Capture the cell that displays the provided text and extract its (X, Y) central coordinate. 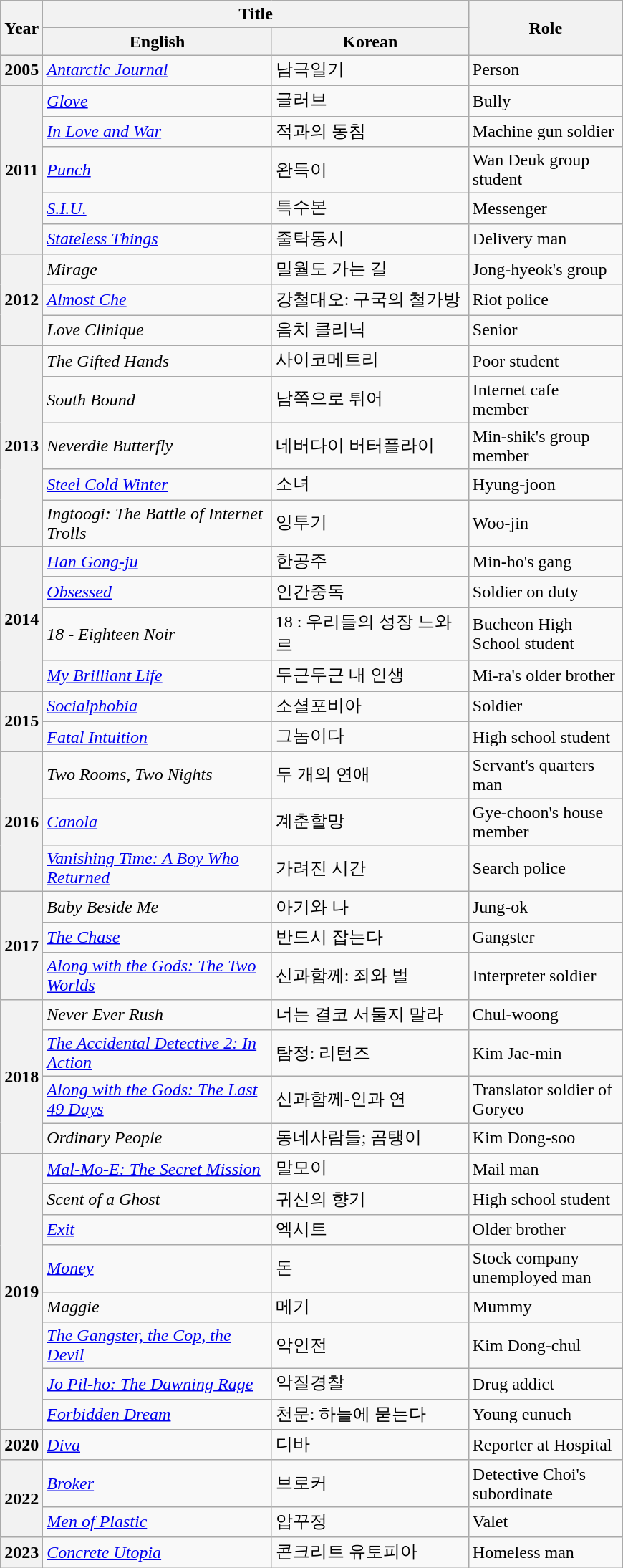
Internet cafe member (546, 400)
Along with the Gods: The Two Worlds (158, 976)
Canola (158, 822)
두근두근 내 인생 (370, 676)
반드시 잡는다 (370, 937)
Mail man (546, 1169)
Delivery man (546, 239)
2014 (21, 619)
두 개의 연애 (370, 775)
소셜포비아 (370, 706)
인간중독 (370, 592)
S.I.U. (158, 209)
Jung-ok (546, 907)
Servant's quarters man (546, 775)
줄탁동시 (370, 239)
Riot police (546, 299)
2011 (21, 169)
완득이 (370, 170)
Min-ho's gang (546, 562)
2022 (21, 1499)
Search police (546, 868)
Kim Jae-min (546, 1053)
엑시트 (370, 1229)
Money (158, 1268)
Jong-hyeok's group (546, 269)
2019 (21, 1292)
Soldier (546, 706)
Ordinary People (158, 1139)
신과함께: 죄와 벌 (370, 976)
Steel Cold Winter (158, 484)
Older brother (546, 1229)
Reporter at Hospital (546, 1446)
Chul-woong (546, 1014)
Kim Dong-chul (546, 1345)
브로커 (370, 1483)
Glove (158, 100)
글러브 (370, 100)
18 - Eighteen Noir (158, 634)
Kim Dong-soo (546, 1139)
Two Rooms, Two Nights (158, 775)
천문: 하늘에 묻는다 (370, 1414)
네버다이 버터플라이 (370, 446)
18 : 우리들의 성장 느와르 (370, 634)
The Gifted Hands (158, 361)
South Bound (158, 400)
Love Clinique (158, 331)
Neverdie Butterfly (158, 446)
Machine gun soldier (546, 132)
The Chase (158, 937)
Never Ever Rush (158, 1014)
잉투기 (370, 523)
디바 (370, 1446)
소녀 (370, 484)
밀월도 가는 길 (370, 269)
Diva (158, 1446)
한공주 (370, 562)
Vanishing Time: A Boy Who Returned (158, 868)
Along with the Gods: The Last 49 Days (158, 1100)
그놈이다 (370, 736)
Socialphobia (158, 706)
메기 (370, 1307)
신과함께-인과 연 (370, 1100)
남극일기 (370, 70)
Detective Choi's subordinate (546, 1483)
사이코메트리 (370, 361)
Jo Pil-ho: The Dawning Rage (158, 1384)
압꾸정 (370, 1521)
가려진 시간 (370, 868)
Scent of a Ghost (158, 1199)
Ingtoogi: The Battle of Internet Trolls (158, 523)
Mummy (546, 1307)
Soldier on duty (546, 592)
귀신의 향기 (370, 1199)
강철대오: 구국의 철가방 (370, 299)
Year (21, 28)
Hyung-joon (546, 484)
Interpreter soldier (546, 976)
아기와 나 (370, 907)
Exit (158, 1229)
Min-shik's group member (546, 446)
Bully (546, 100)
Mirage (158, 269)
동네사람들; 곰탱이 (370, 1139)
2018 (21, 1076)
2023 (21, 1553)
Han Gong-ju (158, 562)
The Gangster, the Cop, the Devil (158, 1345)
Forbidden Dream (158, 1414)
Mal-Mo-E: The Secret Mission (158, 1169)
계춘할망 (370, 822)
Almost Che (158, 299)
적과의 동침 (370, 132)
Fatal Intuition (158, 736)
말모이 (370, 1169)
Messenger (546, 209)
Stock company unemployed man (546, 1268)
Senior (546, 331)
2013 (21, 446)
Drug addict (546, 1384)
악질경찰 (370, 1384)
Woo-jin (546, 523)
Concrete Utopia (158, 1553)
2005 (21, 70)
Obsessed (158, 592)
탐정: 리턴즈 (370, 1053)
English (158, 42)
너는 결코 서둘지 말라 (370, 1014)
Antarctic Journal (158, 70)
Broker (158, 1483)
The Accidental Detective 2: In Action (158, 1053)
Wan Deuk group student (546, 170)
In Love and War (158, 132)
Mi-ra's older brother (546, 676)
콘크리트 유토피아 (370, 1553)
Poor student (546, 361)
Homeless man (546, 1553)
Title (256, 14)
돈 (370, 1268)
Person (546, 70)
Baby Beside Me (158, 907)
2015 (21, 721)
2012 (21, 300)
특수본 (370, 209)
남쪽으로 튀어 (370, 400)
Translator soldier of Goryeo (546, 1100)
Korean (370, 42)
Gye-choon's house member (546, 822)
Stateless Things (158, 239)
Young eunuch (546, 1414)
Role (546, 28)
Gangster (546, 937)
My Brilliant Life (158, 676)
Bucheon High School student (546, 634)
2017 (21, 946)
2020 (21, 1446)
Valet (546, 1521)
2016 (21, 822)
Men of Plastic (158, 1521)
Punch (158, 170)
악인전 (370, 1345)
음치 클리닉 (370, 331)
Maggie (158, 1307)
